Return [x, y] of the center of cell containing provided text 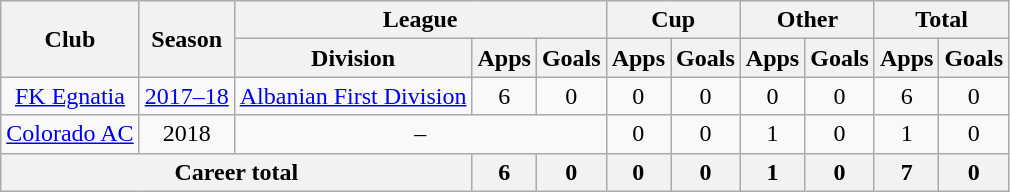
Other [807, 20]
Albanian First Division [353, 96]
Cup [673, 20]
Division [353, 58]
Career total [236, 172]
2017–18 [186, 96]
League [420, 20]
Club [70, 39]
FK Egnatia [70, 96]
Total [941, 20]
Season [186, 39]
2018 [186, 134]
– [420, 134]
Colorado AC [70, 134]
7 [906, 172]
